Scan for the cell matching the given text and deliver its [x, y] coordinate at center. 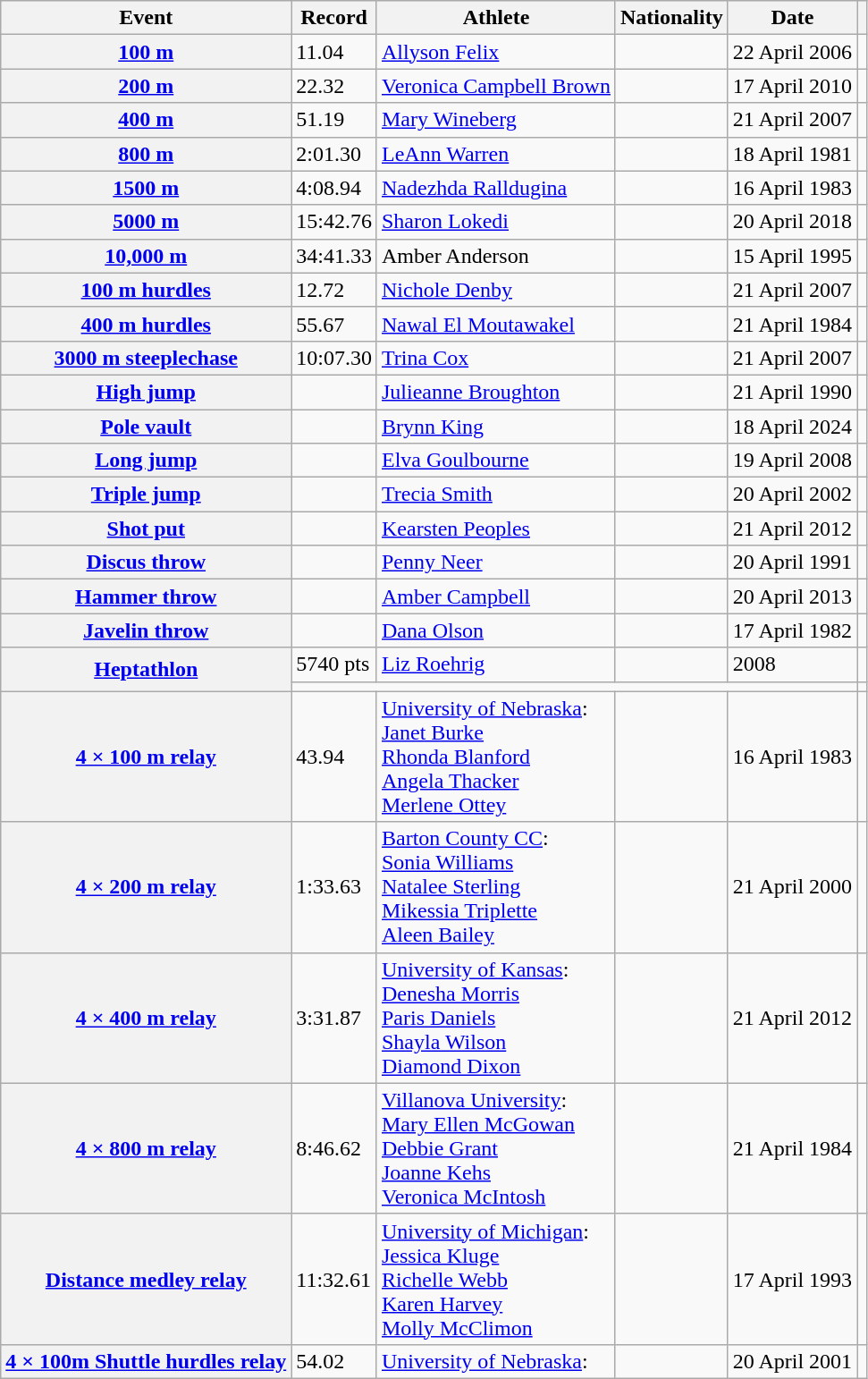
Triple jump [147, 495]
20 April 2018 [792, 222]
Barton County CC:Sonia WilliamsNatalee SterlingMikessia TripletteAleen Bailey [495, 887]
Allyson Felix [495, 52]
Nichole Denby [495, 290]
Liz Roehrig [495, 664]
Discus throw [147, 563]
11.04 [334, 52]
20 April 1991 [792, 563]
43.94 [334, 757]
High jump [147, 392]
3000 m steeplechase [147, 358]
17 April 1982 [792, 630]
100 m [147, 52]
20 April 2002 [792, 495]
University of Nebraska: [495, 1361]
10,000 m [147, 256]
3:31.87 [334, 1018]
Heptathlon [147, 669]
22 April 2006 [792, 52]
Penny Neer [495, 563]
Javelin throw [147, 630]
200 m [147, 86]
4:08.94 [334, 188]
20 April 2013 [792, 596]
17 April 2010 [792, 86]
4 × 100 m relay [147, 757]
Athlete [495, 18]
Amber Campbell [495, 596]
Kearsten Peoples [495, 529]
Amber Anderson [495, 256]
55.67 [334, 324]
Distance medley relay [147, 1279]
Brynn King [495, 427]
10:07.30 [334, 358]
Trina Cox [495, 358]
Record [334, 18]
22.32 [334, 86]
34:41.33 [334, 256]
Julieanne Broughton [495, 392]
21 April 1990 [792, 392]
20 April 2001 [792, 1361]
18 April 1981 [792, 154]
54.02 [334, 1361]
51.19 [334, 120]
21 April 2000 [792, 887]
Event [147, 18]
Veronica Campbell Brown [495, 86]
1:33.63 [334, 887]
100 m hurdles [147, 290]
Elva Goulbourne [495, 461]
Hammer throw [147, 596]
Pole vault [147, 427]
15:42.76 [334, 222]
11:32.61 [334, 1279]
Nadezhda Ralldugina [495, 188]
Villanova University:Mary Ellen McGowanDebbie GrantJoanne KehsVeronica McIntosh [495, 1148]
800 m [147, 154]
12.72 [334, 290]
Sharon Lokedi [495, 222]
4 × 100m Shuttle hurdles relay [147, 1361]
University of Kansas:Denesha MorrisParis DanielsShayla WilsonDiamond Dixon [495, 1018]
15 April 1995 [792, 256]
4 × 800 m relay [147, 1148]
Date [792, 18]
17 April 1993 [792, 1279]
University of Nebraska:Janet BurkeRhonda BlanfordAngela ThackerMerlene Ottey [495, 757]
Mary Wineberg [495, 120]
2008 [792, 664]
19 April 2008 [792, 461]
Long jump [147, 461]
4 × 400 m relay [147, 1018]
Trecia Smith [495, 495]
Nationality [671, 18]
Dana Olson [495, 630]
8:46.62 [334, 1148]
Nawal El Moutawakel [495, 324]
5000 m [147, 222]
400 m hurdles [147, 324]
2:01.30 [334, 154]
18 April 2024 [792, 427]
1500 m [147, 188]
4 × 200 m relay [147, 887]
5740 pts [334, 664]
University of Michigan:Jessica KlugeRichelle WebbKaren HarveyMolly McClimon [495, 1279]
400 m [147, 120]
LeAnn Warren [495, 154]
Shot put [147, 529]
